Locate the cell with the specified text and output its (x, y) center coordinate. 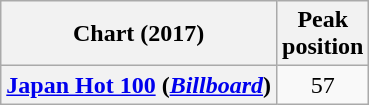
Japan Hot 100 (Billboard) (139, 85)
Chart (2017) (139, 34)
57 (323, 85)
Peakposition (323, 34)
